Scan for the cell matching the given text and deliver its (x, y) coordinate at center. 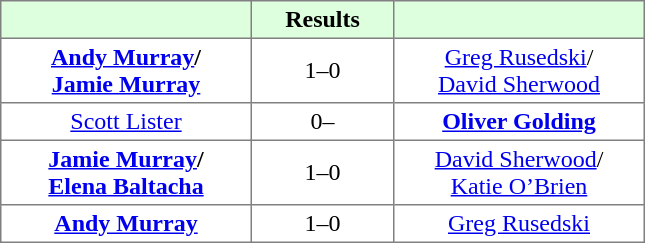
Jamie Murray/Elena Baltacha (126, 172)
Andy Murray/Jamie Murray (126, 70)
Andy Murray (126, 224)
Scott Lister (126, 122)
Greg Rusedski/David Sherwood (519, 70)
0– (322, 122)
Results (322, 20)
Greg Rusedski (519, 224)
Oliver Golding (519, 122)
David Sherwood/Katie O’Brien (519, 172)
